Identify which cell holds the provided text, then report its (x, y) central coordinate. 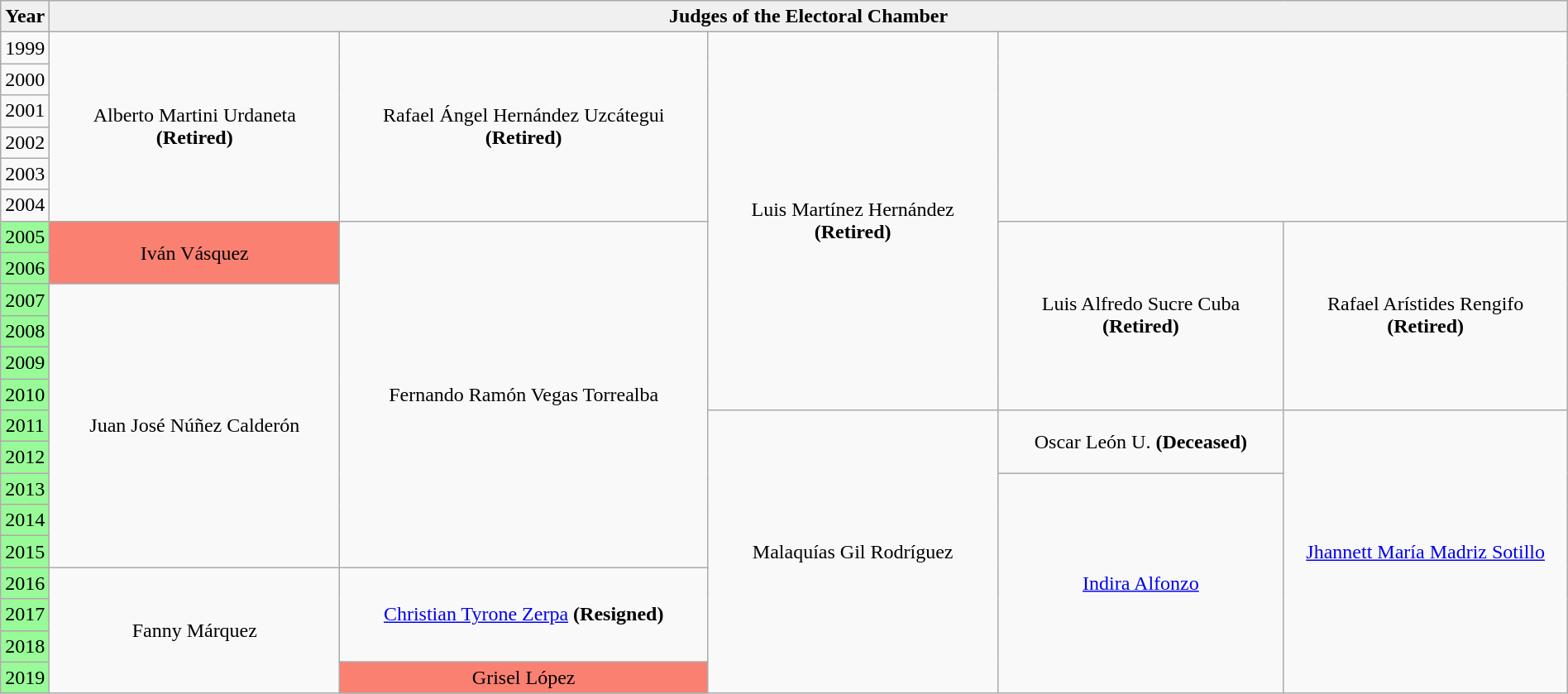
Christian Tyrone Zerpa (Resigned) (524, 615)
Indira Alfonzo (1141, 583)
Rafael Arístides Rengifo (Retired) (1426, 315)
2013 (25, 489)
2011 (25, 426)
2017 (25, 615)
1999 (25, 48)
Juan José Núñez Calderón (195, 425)
Alberto Martini Urdaneta (Retired) (195, 127)
2015 (25, 552)
Luis Alfredo Sucre Cuba (Retired) (1141, 315)
Judges of the Electoral Chamber (809, 17)
2004 (25, 205)
2008 (25, 331)
2018 (25, 646)
2016 (25, 583)
2006 (25, 268)
Fernando Ramón Vegas Torrealba (524, 394)
2009 (25, 362)
Grisel López (524, 677)
2014 (25, 520)
2003 (25, 174)
2007 (25, 299)
Malaquías Gil Rodríguez (853, 553)
2002 (25, 142)
2012 (25, 457)
Year (25, 17)
Iván Vásquez (195, 252)
2010 (25, 395)
Oscar León U. (Deceased) (1141, 442)
Jhannett María Madriz Sotillo (1426, 553)
Rafael Ángel Hernández Uzcátegui (Retired) (524, 127)
Fanny Márquez (195, 630)
2005 (25, 237)
2000 (25, 79)
2019 (25, 677)
2001 (25, 111)
Luis Martínez Hernández (Retired) (853, 222)
